Search for the cell housing the specified text and yield its [X, Y] center coordinate. 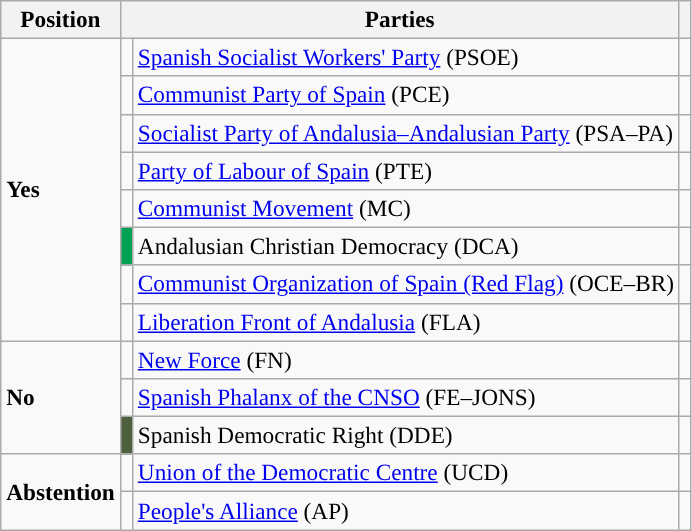
Position [60, 19]
Communist Party of Spain (PCE) [406, 95]
New Force (FN) [406, 359]
No [60, 396]
Spanish Democratic Right (DDE) [406, 435]
Communist Organization of Spain (Red Flag) (OCE–BR) [406, 284]
Yes [60, 189]
Spanish Socialist Workers' Party (PSOE) [406, 57]
Party of Labour of Spain (PTE) [406, 170]
Union of the Democratic Centre (UCD) [406, 473]
Parties [400, 19]
Spanish Phalanx of the CNSO (FE–JONS) [406, 397]
Abstention [60, 492]
Liberation Front of Andalusia (FLA) [406, 322]
Socialist Party of Andalusia–Andalusian Party (PSA–PA) [406, 133]
Andalusian Christian Democracy (DCA) [406, 246]
Communist Movement (MC) [406, 208]
People's Alliance (AP) [406, 510]
